Locate the cell with the specified text and output its (x, y) center coordinate. 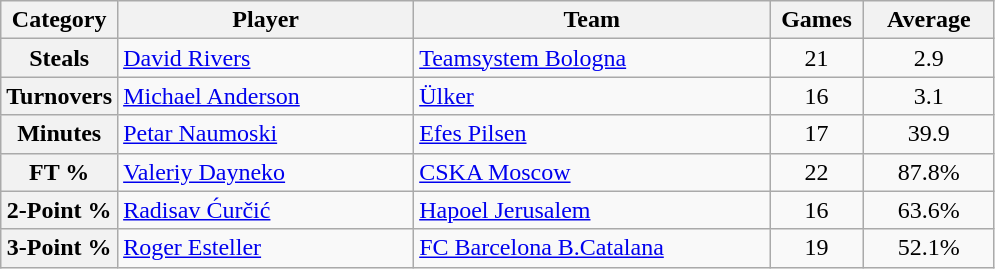
Teamsystem Bologna (592, 58)
Hapoel Jerusalem (592, 210)
Petar Naumoski (266, 134)
Valeriy Dayneko (266, 172)
21 (817, 58)
22 (817, 172)
Roger Esteller (266, 248)
Average (928, 20)
CSKA Moscow (592, 172)
52.1% (928, 248)
63.6% (928, 210)
17 (817, 134)
Radisav Ćurčić (266, 210)
Minutes (60, 134)
3-Point % (60, 248)
Player (266, 20)
Category (60, 20)
3.1 (928, 96)
Michael Anderson (266, 96)
Turnovers (60, 96)
Steals (60, 58)
Efes Pilsen (592, 134)
39.9 (928, 134)
87.8% (928, 172)
Team (592, 20)
Games (817, 20)
FT % (60, 172)
2.9 (928, 58)
19 (817, 248)
Ülker (592, 96)
2-Point % (60, 210)
David Rivers (266, 58)
FC Barcelona B.Catalana (592, 248)
